From the cell containing the given text, extract its center point as (x, y) coordinate. 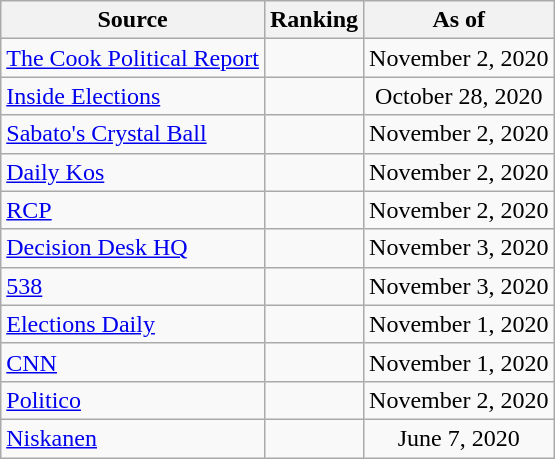
Source (133, 20)
Daily Kos (133, 172)
Decision Desk HQ (133, 248)
Elections Daily (133, 324)
Sabato's Crystal Ball (133, 134)
Inside Elections (133, 96)
October 28, 2020 (459, 96)
The Cook Political Report (133, 58)
Ranking (314, 20)
Niskanen (133, 438)
538 (133, 286)
RCP (133, 210)
CNN (133, 362)
Politico (133, 400)
June 7, 2020 (459, 438)
As of (459, 20)
